Scan for the cell matching the given text and deliver its [X, Y] coordinate at center. 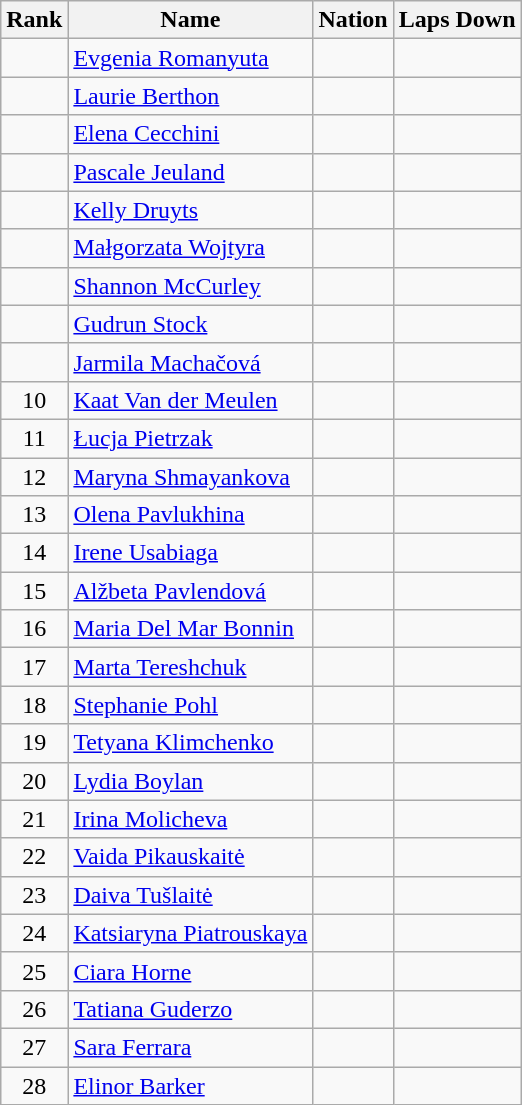
27 [34, 1047]
Vaida Pikauskaitė [190, 857]
Maryna Shmayankova [190, 477]
Ciara Horne [190, 971]
Stephanie Pohl [190, 705]
Nation [353, 20]
Maria Del Mar Bonnin [190, 629]
Laps Down [457, 20]
Daiva Tušlaitė [190, 895]
Elinor Barker [190, 1085]
Jarmila Machačová [190, 362]
13 [34, 515]
26 [34, 1009]
Małgorzata Wojtyra [190, 248]
Katsiaryna Piatrouskaya [190, 933]
24 [34, 933]
Lydia Boylan [190, 781]
Olena Pavlukhina [190, 515]
Alžbeta Pavlendová [190, 591]
Tetyana Klimchenko [190, 743]
Gudrun Stock [190, 324]
18 [34, 705]
28 [34, 1085]
12 [34, 477]
Kelly Druyts [190, 210]
Sara Ferrara [190, 1047]
Łucja Pietrzak [190, 438]
23 [34, 895]
Irene Usabiaga [190, 553]
Shannon McCurley [190, 286]
Pascale Jeuland [190, 172]
Rank [34, 20]
16 [34, 629]
Marta Tereshchuk [190, 667]
Kaat Van der Meulen [190, 400]
15 [34, 591]
10 [34, 400]
25 [34, 971]
20 [34, 781]
11 [34, 438]
14 [34, 553]
17 [34, 667]
Name [190, 20]
21 [34, 819]
Laurie Berthon [190, 96]
Tatiana Guderzo [190, 1009]
22 [34, 857]
Irina Molicheva [190, 819]
Evgenia Romanyuta [190, 58]
19 [34, 743]
Elena Cecchini [190, 134]
